Return the (X, Y) coordinate for the center point of the cell that contains the specified text.  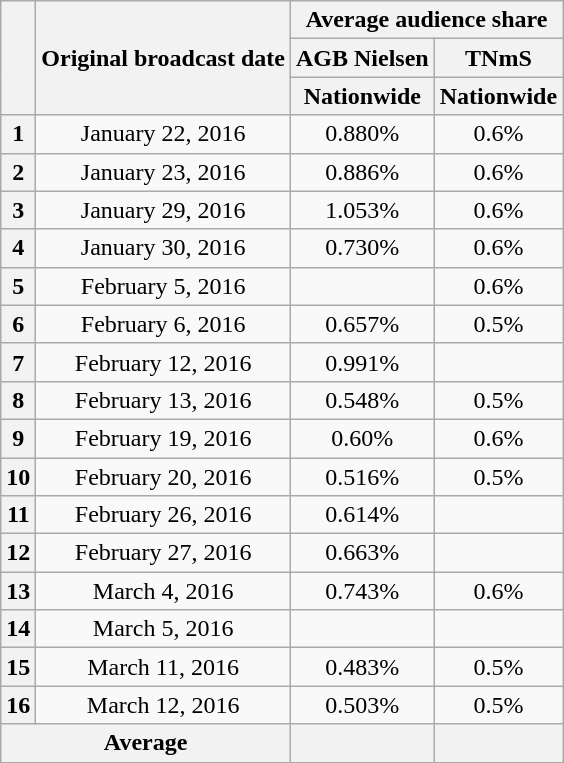
February 20, 2016 (164, 477)
4 (18, 248)
0.743% (362, 591)
February 27, 2016 (164, 553)
6 (18, 324)
March 11, 2016 (164, 667)
11 (18, 515)
0.991% (362, 362)
0.503% (362, 705)
0.886% (362, 172)
0.663% (362, 553)
10 (18, 477)
0.60% (362, 438)
February 13, 2016 (164, 400)
2 (18, 172)
January 22, 2016 (164, 134)
March 4, 2016 (164, 591)
7 (18, 362)
12 (18, 553)
TNmS (498, 58)
Average (146, 743)
8 (18, 400)
February 5, 2016 (164, 286)
0.483% (362, 667)
February 19, 2016 (164, 438)
0.880% (362, 134)
0.657% (362, 324)
February 6, 2016 (164, 324)
January 29, 2016 (164, 210)
March 5, 2016 (164, 629)
February 12, 2016 (164, 362)
Original broadcast date (164, 58)
1.053% (362, 210)
9 (18, 438)
March 12, 2016 (164, 705)
January 30, 2016 (164, 248)
3 (18, 210)
January 23, 2016 (164, 172)
16 (18, 705)
0.614% (362, 515)
13 (18, 591)
14 (18, 629)
February 26, 2016 (164, 515)
15 (18, 667)
Average audience share (426, 20)
0.730% (362, 248)
0.516% (362, 477)
AGB Nielsen (362, 58)
0.548% (362, 400)
5 (18, 286)
1 (18, 134)
